Determine the (x, y) coordinate at the center of the cell enclosing the given text.  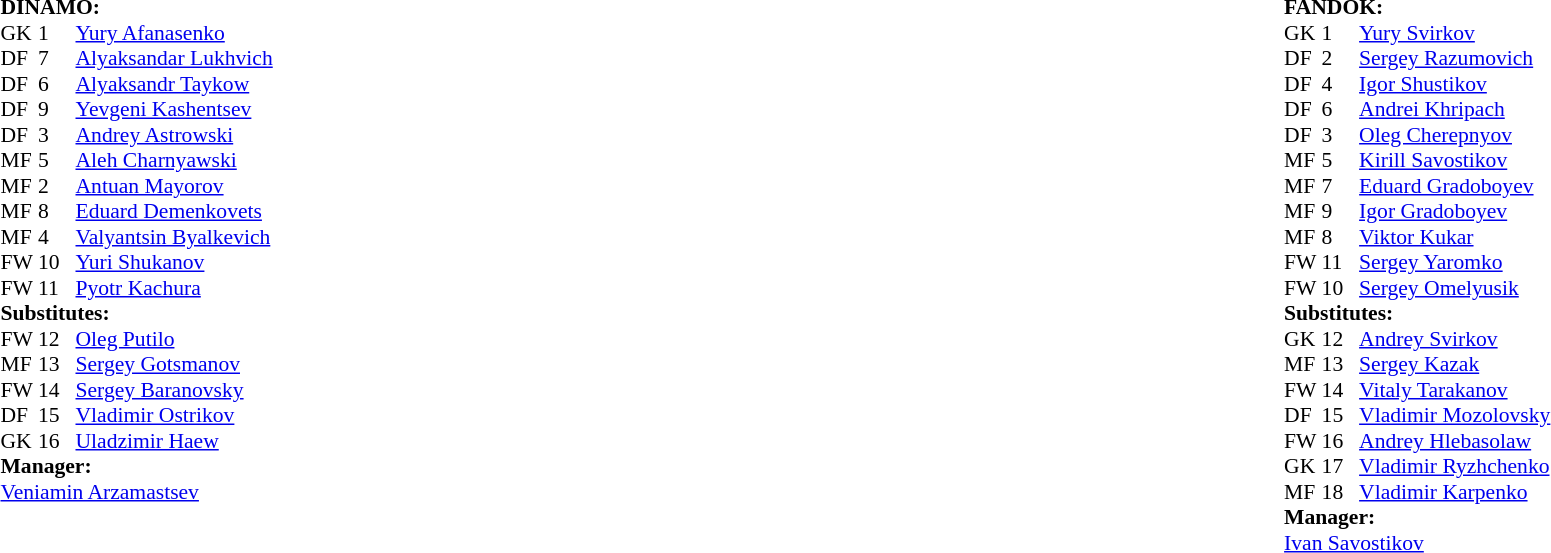
17 (1341, 467)
Vladimir Mozolovsky (1454, 415)
Sergey Kazak (1454, 365)
Uladzimir Haew (174, 441)
Sergey Razumovich (1454, 59)
Vladimir Karpenko (1454, 492)
Sergey Omelyusik (1454, 288)
Alyaksandr Taykow (174, 84)
Eduard Gradoboyev (1454, 186)
Veniamin Arzamastsev (136, 492)
Igor Shustikov (1454, 84)
Sergey Yaromko (1454, 263)
Vladimir Ryzhchenko (1454, 467)
Andrey Astrowski (174, 135)
18 (1341, 492)
Antuan Mayorov (174, 186)
Yuri Shukanov (174, 263)
Yevgeni Kashentsev (174, 109)
Andrey Svirkov (1454, 339)
Valyantsin Byalkevich (174, 237)
Andrey Hlebasolaw (1454, 441)
Eduard Demenkovets (174, 211)
Sergey Baranovsky (174, 390)
Andrei Khripach (1454, 109)
Vitaly Tarakanov (1454, 390)
Alyaksandar Lukhvich (174, 59)
Oleg Cherepnyov (1454, 135)
Yury Afanasenko (174, 33)
Viktor Kukar (1454, 237)
Aleh Charnyawski (174, 161)
Oleg Putilo (174, 339)
Yury Svirkov (1454, 33)
Sergey Gotsmanov (174, 365)
Pyotr Kachura (174, 288)
Igor Gradoboyev (1454, 211)
Kirill Savostikov (1454, 161)
Vladimir Ostrikov (174, 415)
